Provide the [X, Y] coordinate of the cell's center where the given text is located.  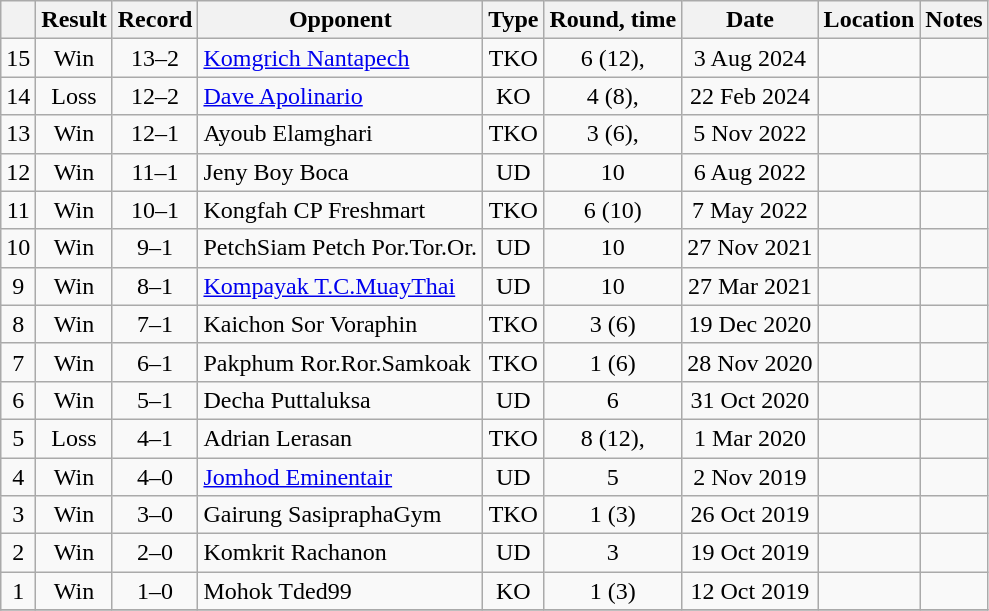
4–1 [155, 438]
1 (6) [613, 362]
9–1 [155, 248]
Type [514, 20]
13–2 [155, 58]
6–1 [155, 362]
19 Dec 2020 [750, 324]
6 (10) [613, 210]
9 [18, 286]
Opponent [340, 20]
Kaichon Sor Voraphin [340, 324]
Notes [954, 20]
26 Oct 2019 [750, 515]
8–1 [155, 286]
12 Oct 2019 [750, 591]
15 [18, 58]
4 (8), [613, 96]
Mohok Tded99 [340, 591]
Record [155, 20]
2 [18, 553]
19 Oct 2019 [750, 553]
1 [18, 591]
Date [750, 20]
Adrian Lerasan [340, 438]
13 [18, 134]
27 Nov 2021 [750, 248]
Round, time [613, 20]
7 [18, 362]
12–1 [155, 134]
3–0 [155, 515]
27 Mar 2021 [750, 286]
8 [18, 324]
12 [18, 172]
Dave Apolinario [340, 96]
12–2 [155, 96]
PetchSiam Petch Por.Tor.Or. [340, 248]
1 Mar 2020 [750, 438]
Jeny Boy Boca [340, 172]
4–0 [155, 477]
Komgrich Nantapech [340, 58]
5 Nov 2022 [750, 134]
6 (12), [613, 58]
31 Oct 2020 [750, 400]
1–0 [155, 591]
Pakphum Ror.Ror.Samkoak [340, 362]
Kompayak T.C.MuayThai [340, 286]
Location [869, 20]
Kongfah CP Freshmart [340, 210]
Decha Puttaluksa [340, 400]
3 Aug 2024 [750, 58]
28 Nov 2020 [750, 362]
Result [74, 20]
7–1 [155, 324]
11–1 [155, 172]
6 Aug 2022 [750, 172]
3 (6), [613, 134]
Jomhod Eminentair [340, 477]
2–0 [155, 553]
10–1 [155, 210]
Gairung SasipraphaGym [340, 515]
Ayoub Elamghari [340, 134]
Komkrit Rachanon [340, 553]
7 May 2022 [750, 210]
22 Feb 2024 [750, 96]
4 [18, 477]
3 (6) [613, 324]
8 (12), [613, 438]
11 [18, 210]
5–1 [155, 400]
2 Nov 2019 [750, 477]
14 [18, 96]
